Locate the cell with the specified text and output its (X, Y) center coordinate. 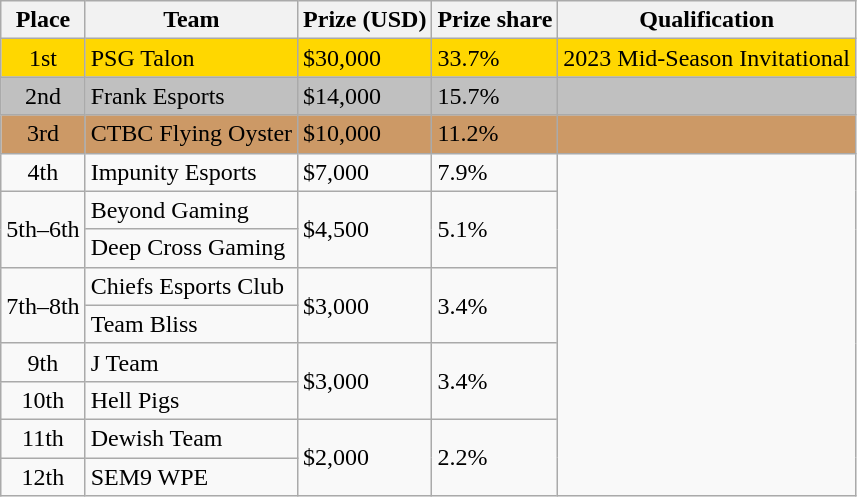
5th–6th (43, 229)
4th (43, 172)
Prize share (495, 20)
11.2% (495, 134)
Beyond Gaming (191, 210)
3rd (43, 134)
12th (43, 477)
10th (43, 400)
Qualification (707, 20)
$30,000 (365, 58)
2023 Mid-Season Invitational (707, 58)
Impunity Esports (191, 172)
2nd (43, 96)
$10,000 (365, 134)
9th (43, 362)
$4,500 (365, 229)
7.9% (495, 172)
1st (43, 58)
11th (43, 438)
SEM9 WPE (191, 477)
33.7% (495, 58)
J Team (191, 362)
$7,000 (365, 172)
$14,000 (365, 96)
5.1% (495, 229)
Prize (USD) (365, 20)
Dewish Team (191, 438)
Chiefs Esports Club (191, 286)
15.7% (495, 96)
Team (191, 20)
7th–8th (43, 305)
Frank Esports (191, 96)
Hell Pigs (191, 400)
Team Bliss (191, 324)
CTBC Flying Oyster (191, 134)
Place (43, 20)
$2,000 (365, 457)
PSG Talon (191, 58)
2.2% (495, 457)
Deep Cross Gaming (191, 248)
